Return the (X, Y) coordinate for the center point of the cell that contains the specified text.  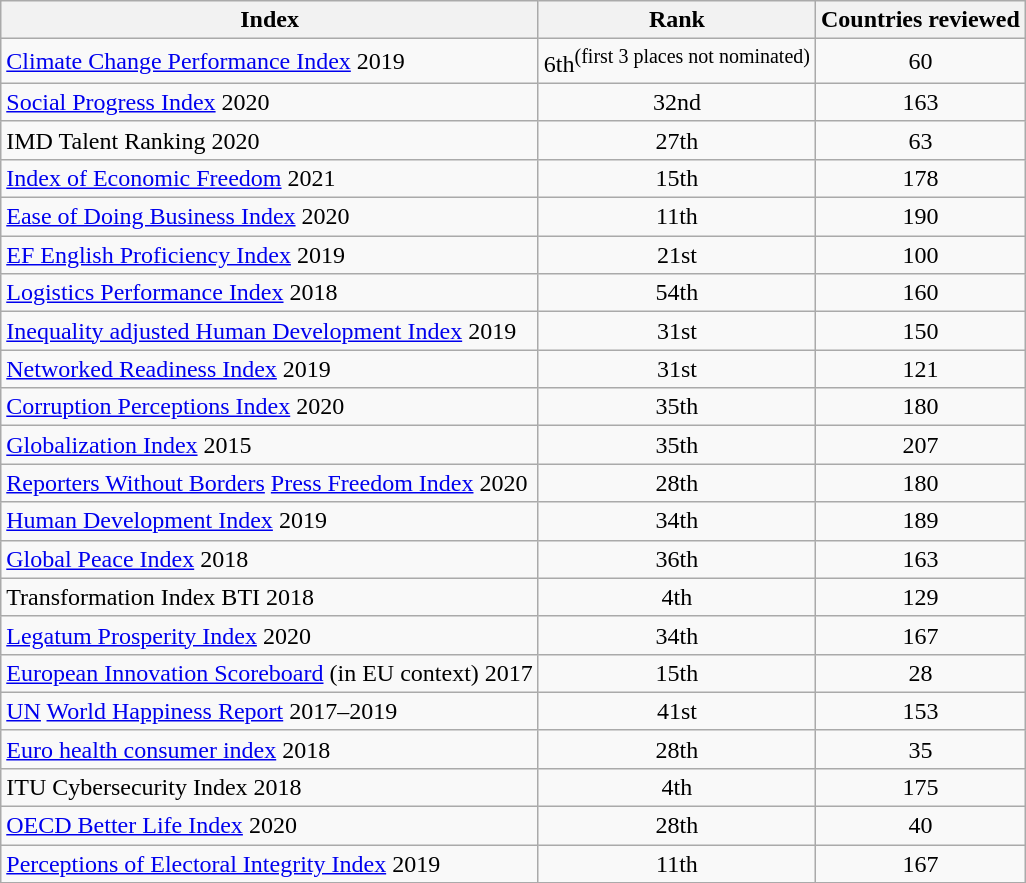
190 (920, 217)
121 (920, 369)
Index of Economic Freedom 2021 (270, 178)
28 (920, 673)
189 (920, 521)
European Innovation Scoreboard (in EU context) 2017 (270, 673)
ITU Cybersecurity Index 2018 (270, 787)
Euro health consumer index 2018 (270, 749)
175 (920, 787)
IMD Talent Ranking 2020 (270, 140)
160 (920, 293)
27th (676, 140)
54th (676, 293)
Reporters Without Borders Press Freedom Index 2020 (270, 483)
Globalization Index 2015 (270, 445)
Countries reviewed (920, 20)
6th(first 3 places not nominated) (676, 62)
Logistics Performance Index 2018 (270, 293)
Perceptions of Electoral Integrity Index 2019 (270, 864)
Climate Change Performance Index 2019 (270, 62)
Corruption Perceptions Index 2020 (270, 407)
178 (920, 178)
63 (920, 140)
100 (920, 255)
Global Peace Index 2018 (270, 559)
36th (676, 559)
60 (920, 62)
129 (920, 597)
UN World Happiness Report 2017–2019 (270, 711)
Networked Readiness Index 2019 (270, 369)
32nd (676, 102)
EF English Proficiency Index 2019 (270, 255)
OECD Better Life Index 2020 (270, 826)
41st (676, 711)
Transformation Index BTI 2018 (270, 597)
40 (920, 826)
Inequality adjusted Human Development Index 2019 (270, 331)
207 (920, 445)
Ease of Doing Business Index 2020 (270, 217)
Legatum Prosperity Index 2020 (270, 635)
21st (676, 255)
Human Development Index 2019 (270, 521)
150 (920, 331)
Rank (676, 20)
Social Progress Index 2020 (270, 102)
Index (270, 20)
153 (920, 711)
35 (920, 749)
